Locate the cell with the specified text and output its [X, Y] center coordinate. 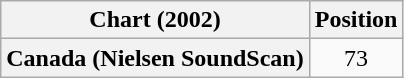
Position [356, 20]
Canada (Nielsen SoundScan) [155, 58]
Chart (2002) [155, 20]
73 [356, 58]
